Capture the cell that displays the provided text and extract its (x, y) central coordinate. 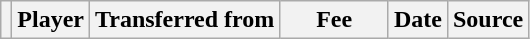
Source (488, 20)
Fee (334, 20)
Transferred from (185, 20)
Date (418, 20)
Player (51, 20)
